Provide the [X, Y] coordinate of the cell's center where the given text is located.  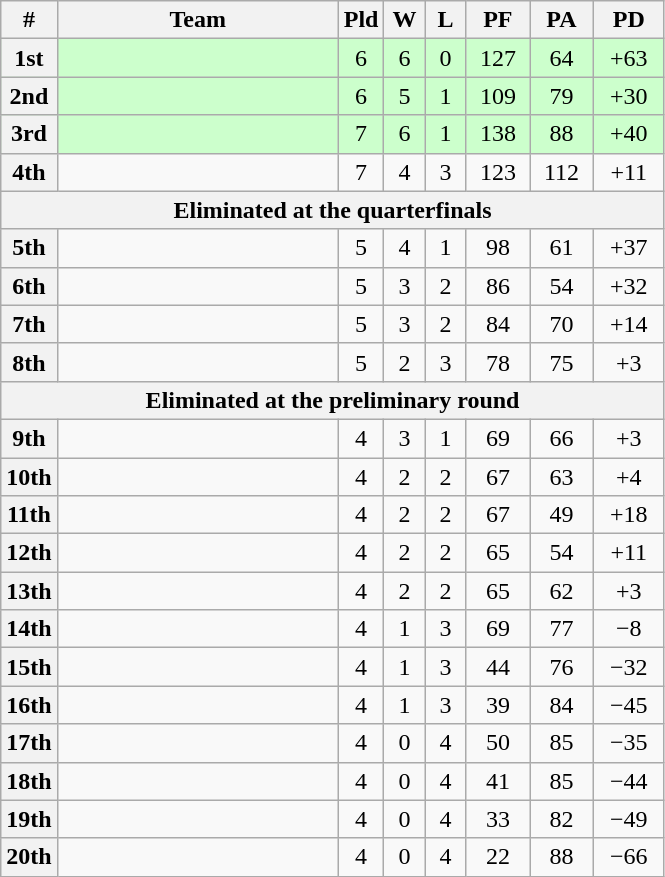
Eliminated at the quarterfinals [333, 210]
70 [562, 324]
+40 [628, 134]
44 [498, 667]
−44 [628, 781]
−49 [628, 819]
33 [498, 819]
# [29, 20]
123 [498, 172]
18th [29, 781]
76 [562, 667]
12th [29, 553]
13th [29, 591]
41 [498, 781]
PD [628, 20]
−45 [628, 705]
9th [29, 438]
7th [29, 324]
3rd [29, 134]
82 [562, 819]
50 [498, 743]
1st [29, 58]
138 [498, 134]
109 [498, 96]
6th [29, 286]
17th [29, 743]
75 [562, 362]
10th [29, 477]
+63 [628, 58]
14th [29, 629]
77 [562, 629]
+37 [628, 248]
8th [29, 362]
49 [562, 515]
+32 [628, 286]
86 [498, 286]
66 [562, 438]
78 [498, 362]
19th [29, 819]
127 [498, 58]
Pld [361, 20]
L [446, 20]
4th [29, 172]
64 [562, 58]
16th [29, 705]
Eliminated at the preliminary round [333, 400]
61 [562, 248]
79 [562, 96]
5th [29, 248]
20th [29, 857]
22 [498, 857]
+4 [628, 477]
39 [498, 705]
+18 [628, 515]
62 [562, 591]
Team [198, 20]
+30 [628, 96]
11th [29, 515]
15th [29, 667]
−32 [628, 667]
112 [562, 172]
−35 [628, 743]
+14 [628, 324]
63 [562, 477]
W [404, 20]
PA [562, 20]
−66 [628, 857]
−8 [628, 629]
98 [498, 248]
2nd [29, 96]
PF [498, 20]
